Locate the cell with the specified text and output its [X, Y] center coordinate. 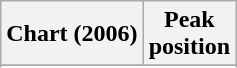
Chart (2006) [72, 34]
Peakposition [189, 34]
